Output the (X, Y) coordinate of the center of the cell containing the given text.  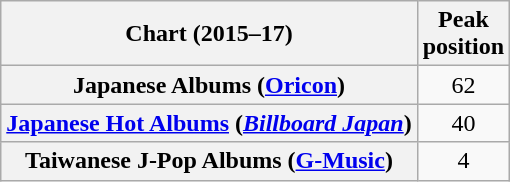
Chart (2015–17) (209, 34)
Taiwanese J-Pop Albums (G-Music) (209, 161)
40 (463, 123)
62 (463, 85)
Peakposition (463, 34)
4 (463, 161)
Japanese Hot Albums (Billboard Japan) (209, 123)
Japanese Albums (Oricon) (209, 85)
